Capture the cell that displays the provided text and extract its [X, Y] central coordinate. 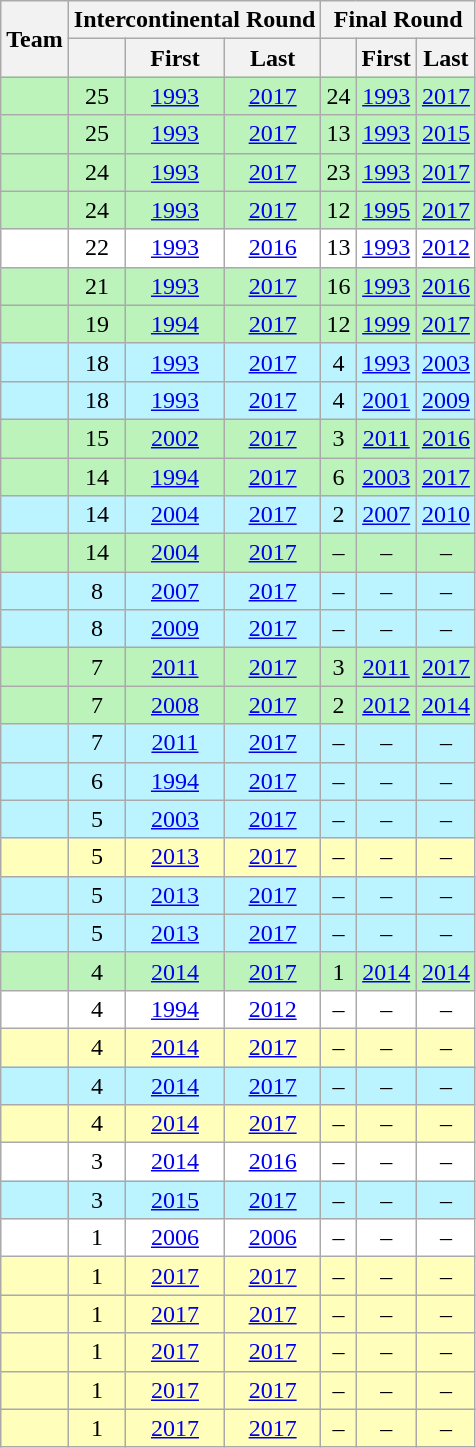
23 [338, 172]
2002 [176, 438]
21 [96, 286]
1999 [386, 324]
Final Round [398, 20]
2008 [176, 705]
22 [96, 248]
2010 [446, 515]
15 [96, 438]
Team [35, 39]
19 [96, 324]
2001 [386, 400]
1995 [386, 210]
Intercontinental Round [194, 20]
16 [338, 286]
